Scan for the cell matching the given text and deliver its [X, Y] coordinate at center. 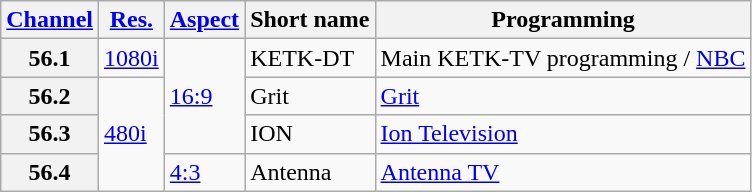
16:9 [204, 96]
56.3 [50, 134]
1080i [132, 58]
480i [132, 134]
Antenna TV [563, 172]
56.1 [50, 58]
Main KETK-TV programming / NBC [563, 58]
Short name [310, 20]
Ion Television [563, 134]
56.4 [50, 172]
KETK-DT [310, 58]
Res. [132, 20]
56.2 [50, 96]
ION [310, 134]
4:3 [204, 172]
Aspect [204, 20]
Channel [50, 20]
Programming [563, 20]
Antenna [310, 172]
